Extract the (X, Y) coordinate from the center of the cell holding the provided text.  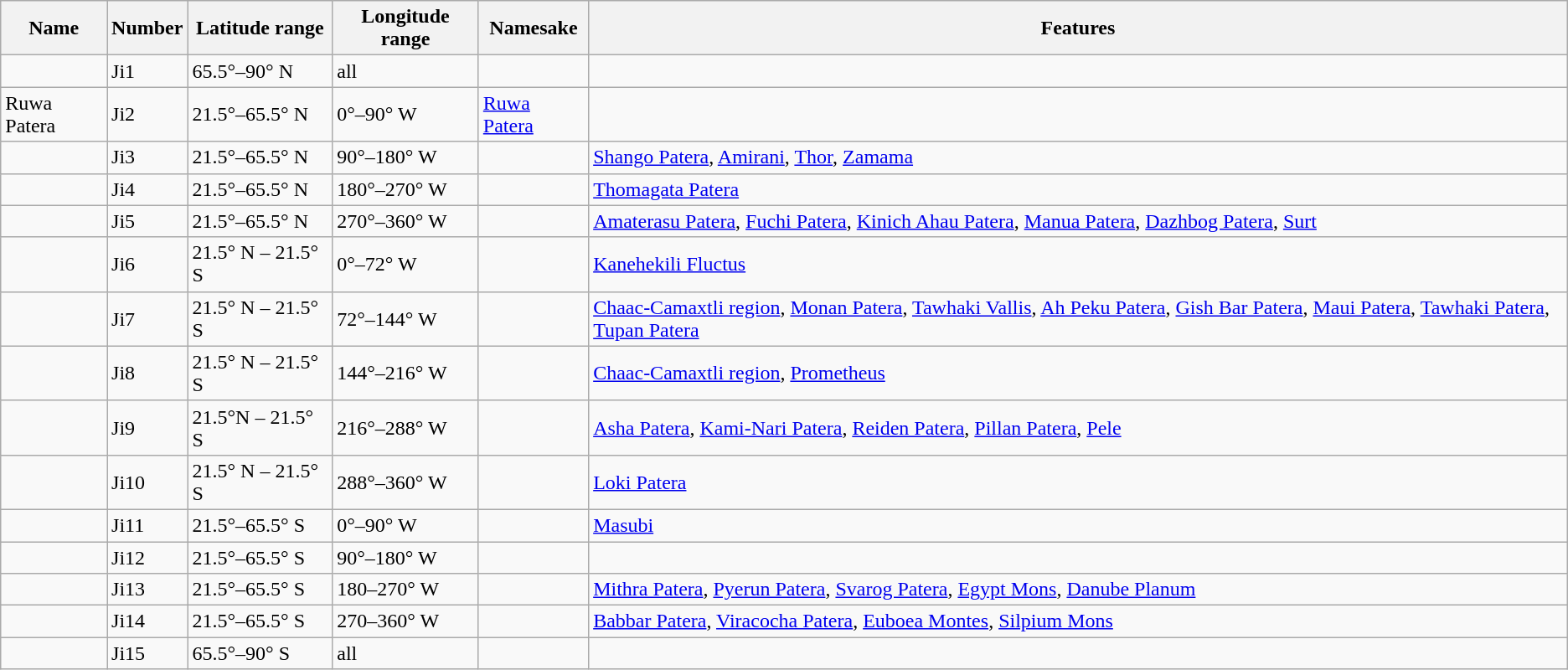
Loki Patera (1079, 482)
Number (147, 28)
Ji7 (147, 318)
Ji11 (147, 525)
Ji1 (147, 71)
Masubi (1079, 525)
Ji6 (147, 265)
Longitude range (405, 28)
Babbar Patera, Viracocha Patera, Euboea Montes, Silpium Mons (1079, 621)
144°–216° W (405, 374)
Chaac-Camaxtli region, Prometheus (1079, 374)
Asha Patera, Kami-Nari Patera, Reiden Patera, Pillan Patera, Pele (1079, 427)
Ji9 (147, 427)
65.5°–90° S (260, 653)
Kanehekili Fluctus (1079, 265)
65.5°–90° N (260, 71)
Mithra Patera, Pyerun Patera, Svarog Patera, Egypt Mons, Danube Planum (1079, 590)
Ji2 (147, 114)
216°–288° W (405, 427)
Ji3 (147, 157)
Ji14 (147, 621)
72°–144° W (405, 318)
180°–270° W (405, 189)
180–270° W (405, 590)
Ji5 (147, 221)
Features (1079, 28)
Amaterasu Patera, Fuchi Patera, Kinich Ahau Patera, Manua Patera, Dazhbog Patera, Surt (1079, 221)
Ji10 (147, 482)
Thomagata Patera (1079, 189)
Namesake (533, 28)
Ji15 (147, 653)
Latitude range (260, 28)
Name (54, 28)
288°–360° W (405, 482)
Chaac-Camaxtli region, Monan Patera, Tawhaki Vallis, Ah Peku Patera, Gish Bar Patera, Maui Patera, Tawhaki Patera, Tupan Patera (1079, 318)
270–360° W (405, 621)
Shango Patera, Amirani, Thor, Zamama (1079, 157)
21.5°N – 21.5° S (260, 427)
270°–360° W (405, 221)
0°–72° W (405, 265)
Ji4 (147, 189)
Ji8 (147, 374)
Ji12 (147, 557)
Ji13 (147, 590)
